Locate the cell with the specified text and output its [x, y] center coordinate. 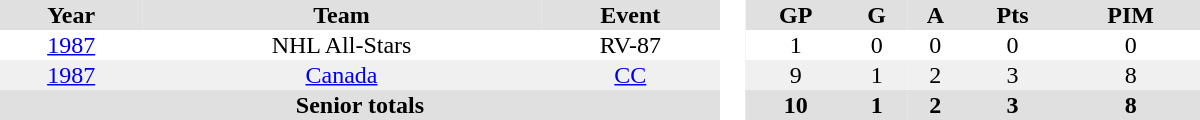
GP [796, 15]
G [876, 15]
Pts [1013, 15]
PIM [1130, 15]
NHL All-Stars [341, 45]
CC [630, 75]
10 [796, 105]
A [936, 15]
Senior totals [360, 105]
Event [630, 15]
Canada [341, 75]
RV-87 [630, 45]
Team [341, 15]
9 [796, 75]
Year [71, 15]
